Search for the cell housing the specified text and yield its (x, y) center coordinate. 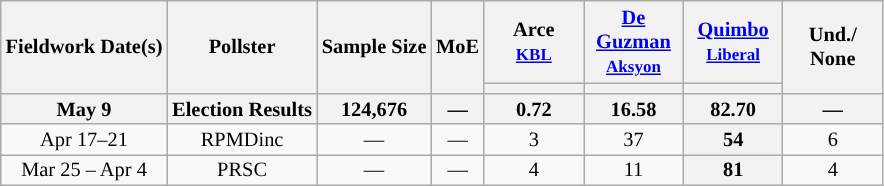
Apr 17–21 (84, 140)
11 (634, 170)
Sample Size (374, 46)
37 (634, 140)
QuimboLiberal (733, 42)
0.72 (534, 108)
124,676 (374, 108)
Pollster (242, 46)
RPMDinc (242, 140)
6 (833, 140)
81 (733, 170)
MoE (458, 46)
Mar 25 – Apr 4 (84, 170)
ArceKBL (534, 42)
Election Results (242, 108)
May 9 (84, 108)
3 (534, 140)
Fieldwork Date(s) (84, 46)
PRSC (242, 170)
De GuzmanAksyon (634, 42)
54 (733, 140)
82.70 (733, 108)
16.58 (634, 108)
Und./None (833, 46)
